Determine the (X, Y) coordinate at the center of the cell enclosing the given text.  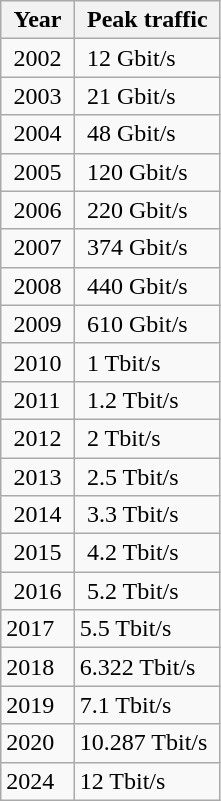
2013 (38, 477)
12 Tbit/s (147, 781)
120 Gbit/s (147, 172)
2007 (38, 248)
2006 (38, 210)
610 Gbit/s (147, 324)
2015 (38, 553)
220 Gbit/s (147, 210)
1.2 Tbit/s (147, 400)
12 Gbit/s (147, 58)
2009 (38, 324)
5.5 Tbit/s (147, 629)
3.3 Tbit/s (147, 515)
2003 (38, 96)
2005 (38, 172)
2002 (38, 58)
2.5 Tbit/s (147, 477)
2024 (38, 781)
2018 (38, 667)
2010 (38, 362)
2004 (38, 134)
Year (38, 20)
48 Gbit/s (147, 134)
2014 (38, 515)
1 Tbit/s (147, 362)
7.1 Tbit/s (147, 705)
440 Gbit/s (147, 286)
10.287 Tbit/s (147, 743)
2008 (38, 286)
374 Gbit/s (147, 248)
2 Tbit/s (147, 438)
2020 (38, 743)
2016 (38, 591)
21 Gbit/s (147, 96)
4.2 Tbit/s (147, 553)
2017 (38, 629)
2011 (38, 400)
2012 (38, 438)
Peak traffic (147, 20)
2019 (38, 705)
6.322 Tbit/s (147, 667)
5.2 Tbit/s (147, 591)
